Return (x, y) of the center of cell containing provided text 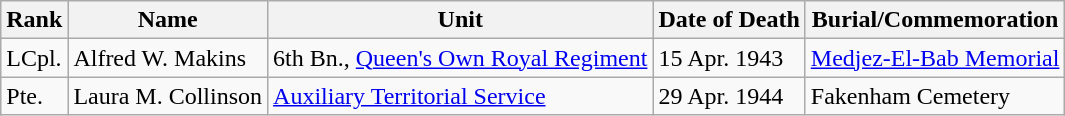
Rank (34, 20)
Name (168, 20)
Fakenham Cemetery (935, 96)
Pte. (34, 96)
29 Apr. 1944 (729, 96)
LCpl. (34, 58)
Burial/Commemoration (935, 20)
Medjez-El-Bab Memorial (935, 58)
Laura M. Collinson (168, 96)
Unit (460, 20)
Auxiliary Territorial Service (460, 96)
Alfred W. Makins (168, 58)
15 Apr. 1943 (729, 58)
Date of Death (729, 20)
6th Bn., Queen's Own Royal Regiment (460, 58)
